Scan for the cell matching the given text and deliver its [X, Y] coordinate at center. 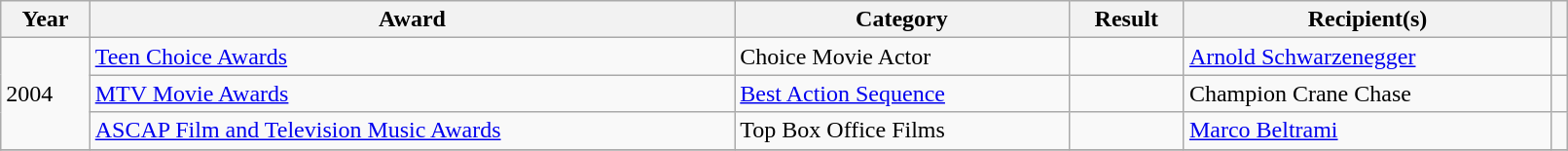
Teen Choice Awards [413, 57]
Top Box Office Films [901, 131]
Best Action Sequence [901, 94]
MTV Movie Awards [413, 94]
Award [413, 19]
Choice Movie Actor [901, 57]
ASCAP Film and Television Music Awards [413, 131]
Recipient(s) [1367, 19]
Arnold Schwarzenegger [1367, 57]
Marco Beltrami [1367, 131]
Category [901, 19]
2004 [45, 94]
Champion Crane Chase [1367, 94]
Result [1126, 19]
Year [45, 19]
